Detect which cell encompasses the target text, then output its (x, y) center coordinate. 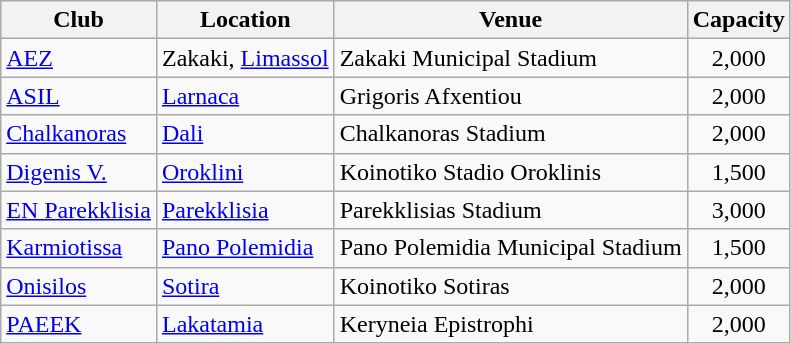
Venue (510, 20)
Capacity (738, 20)
Pano Polemidia (245, 248)
Koinotiko Stadio Oroklinis (510, 172)
Zakaki Municipal Stadium (510, 58)
Dali (245, 134)
Club (79, 20)
Pano Polemidia Municipal Stadium (510, 248)
Chalkanoras Stadium (510, 134)
Oroklini (245, 172)
Onisilos (79, 286)
Location (245, 20)
ASIL (79, 96)
Chalkanoras (79, 134)
Parekklisias Stadium (510, 210)
Digenis V. (79, 172)
Karmiotissa (79, 248)
Keryneia Epistrophi (510, 324)
Lakatamia (245, 324)
Koinotiko Sotiras (510, 286)
Zakaki, Limassol (245, 58)
PAEEK (79, 324)
Larnaca (245, 96)
AEZ (79, 58)
Sotira (245, 286)
Grigoris Afxentiou (510, 96)
3,000 (738, 210)
Parekklisia (245, 210)
EN Parekklisia (79, 210)
